Provide the (x, y) coordinate of the cell's center where the given text is located.  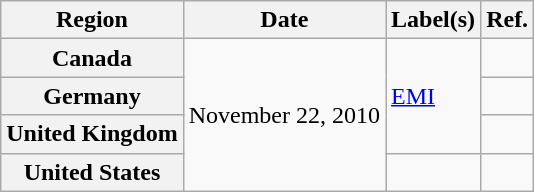
Label(s) (434, 20)
Date (284, 20)
Germany (92, 96)
Ref. (508, 20)
Region (92, 20)
EMI (434, 96)
November 22, 2010 (284, 115)
United States (92, 172)
United Kingdom (92, 134)
Canada (92, 58)
